Capture the cell that displays the provided text and extract its (x, y) central coordinate. 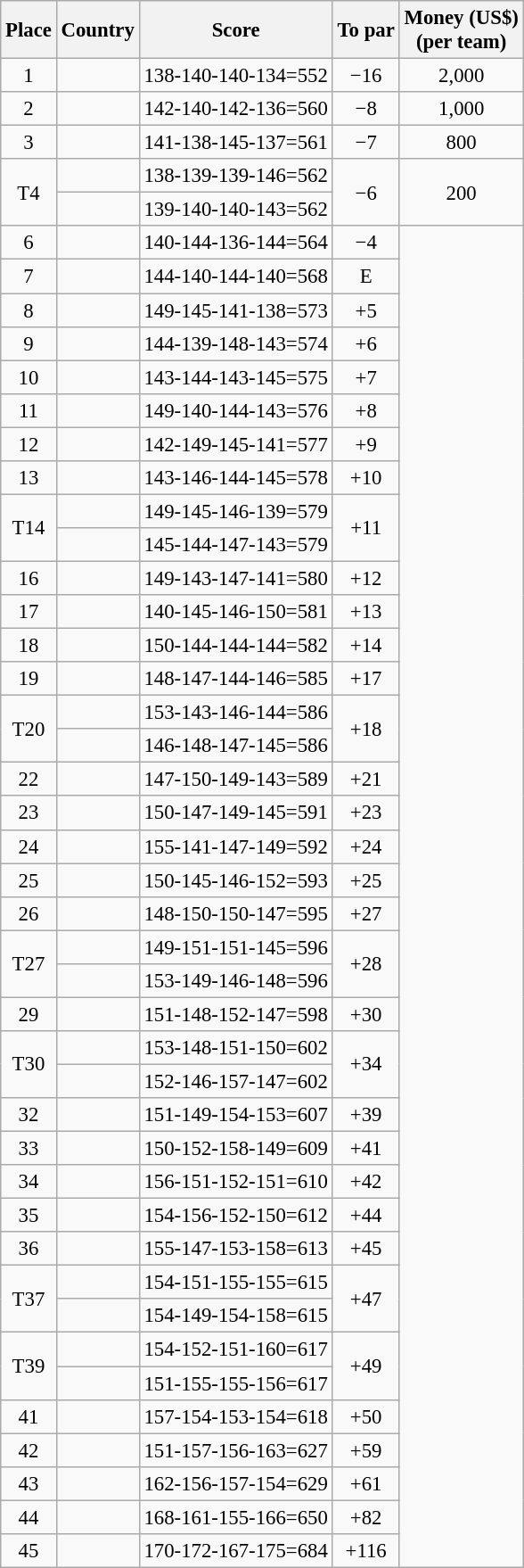
143-146-144-145=578 (235, 478)
+10 (365, 478)
138-139-139-146=562 (235, 176)
33 (29, 1149)
+49 (365, 1366)
43 (29, 1483)
−8 (365, 109)
+41 (365, 1149)
13 (29, 478)
18 (29, 646)
141-138-145-137=561 (235, 143)
168-161-155-166=650 (235, 1517)
149-151-151-145=596 (235, 947)
+59 (365, 1450)
156-151-152-151=610 (235, 1182)
6 (29, 243)
154-149-154-158=615 (235, 1316)
T37 (29, 1299)
9 (29, 343)
8 (29, 310)
151-157-156-163=627 (235, 1450)
146-148-147-145=586 (235, 746)
36 (29, 1249)
+9 (365, 444)
Money (US$)(per team) (462, 30)
17 (29, 612)
+50 (365, 1416)
41 (29, 1416)
+28 (365, 963)
+7 (365, 377)
45 (29, 1551)
34 (29, 1182)
+5 (365, 310)
145-144-147-143=579 (235, 545)
+116 (365, 1551)
153-148-151-150=602 (235, 1048)
+17 (365, 679)
44 (29, 1517)
E (365, 276)
150-145-146-152=593 (235, 880)
−4 (365, 243)
35 (29, 1216)
150-147-149-145=591 (235, 813)
16 (29, 578)
153-149-146-148=596 (235, 981)
19 (29, 679)
42 (29, 1450)
+6 (365, 343)
+42 (365, 1182)
151-149-154-153=607 (235, 1115)
155-141-147-149=592 (235, 846)
150-144-144-144=582 (235, 646)
T4 (29, 193)
140-144-136-144=564 (235, 243)
3 (29, 143)
+34 (365, 1065)
+23 (365, 813)
7 (29, 276)
22 (29, 780)
+12 (365, 578)
140-145-146-150=581 (235, 612)
138-140-140-134=552 (235, 76)
142-149-145-141=577 (235, 444)
153-143-146-144=586 (235, 713)
+39 (365, 1115)
800 (462, 143)
+14 (365, 646)
12 (29, 444)
157-154-153-154=618 (235, 1416)
144-139-148-143=574 (235, 343)
139-140-140-143=562 (235, 210)
Place (29, 30)
Country (98, 30)
T27 (29, 963)
154-151-155-155=615 (235, 1283)
154-156-152-150=612 (235, 1216)
11 (29, 410)
25 (29, 880)
152-146-157-147=602 (235, 1081)
T39 (29, 1366)
200 (462, 193)
2 (29, 109)
−6 (365, 193)
+13 (365, 612)
T30 (29, 1065)
2,000 (462, 76)
170-172-167-175=684 (235, 1551)
148-147-144-146=585 (235, 679)
To par (365, 30)
+27 (365, 913)
144-140-144-140=568 (235, 276)
23 (29, 813)
+11 (365, 528)
32 (29, 1115)
24 (29, 846)
+25 (365, 880)
147-150-149-143=589 (235, 780)
+8 (365, 410)
+47 (365, 1299)
+82 (365, 1517)
148-150-150-147=595 (235, 913)
151-155-155-156=617 (235, 1383)
+45 (365, 1249)
155-147-153-158=613 (235, 1249)
143-144-143-145=575 (235, 377)
1 (29, 76)
149-140-144-143=576 (235, 410)
T20 (29, 730)
29 (29, 1014)
−7 (365, 143)
+30 (365, 1014)
+24 (365, 846)
+61 (365, 1483)
162-156-157-154=629 (235, 1483)
26 (29, 913)
149-145-146-139=579 (235, 511)
−16 (365, 76)
+21 (365, 780)
142-140-142-136=560 (235, 109)
1,000 (462, 109)
149-145-141-138=573 (235, 310)
+44 (365, 1216)
151-148-152-147=598 (235, 1014)
T14 (29, 528)
154-152-151-160=617 (235, 1349)
150-152-158-149=609 (235, 1149)
10 (29, 377)
Score (235, 30)
149-143-147-141=580 (235, 578)
+18 (365, 730)
